Determine the (x, y) coordinate at the center of the cell enclosing the given text.  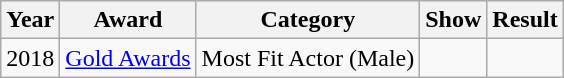
Gold Awards (128, 58)
Most Fit Actor (Male) (308, 58)
2018 (30, 58)
Category (308, 20)
Result (525, 20)
Year (30, 20)
Award (128, 20)
Show (454, 20)
